Extract the (X, Y) coordinate from the center of the cell holding the provided text.  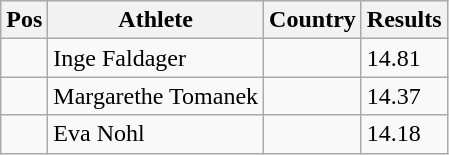
Inge Faldager (156, 58)
Pos (24, 20)
Results (404, 20)
Margarethe Tomanek (156, 96)
14.37 (404, 96)
14.18 (404, 134)
Country (313, 20)
Eva Nohl (156, 134)
Athlete (156, 20)
14.81 (404, 58)
